Return [x, y] of the center of cell containing provided text 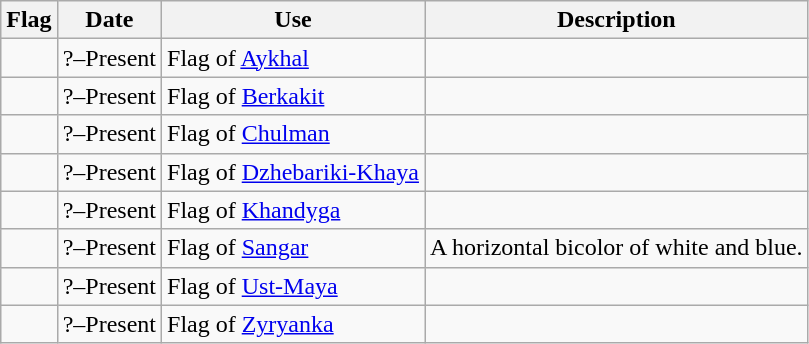
Description [616, 20]
Flag of Khandyga [294, 210]
Date [109, 20]
Use [294, 20]
A horizontal bicolor of white and blue. [616, 248]
Flag of Dzhebariki-Khaya [294, 172]
Flag of Zyryanka [294, 324]
Flag of Berkakit [294, 96]
Flag of Aykhal [294, 58]
Flag of Chulman [294, 134]
Flag of Ust-Maya [294, 286]
Flag [29, 20]
Flag of Sangar [294, 248]
